Detect which cell encompasses the target text, then output its [x, y] center coordinate. 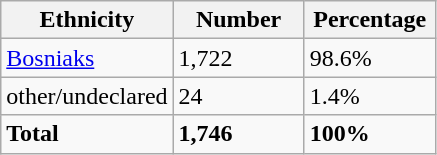
1,722 [238, 58]
Percentage [370, 20]
1.4% [370, 96]
Bosniaks [87, 58]
Number [238, 20]
100% [370, 134]
1,746 [238, 134]
Ethnicity [87, 20]
Total [87, 134]
other/undeclared [87, 96]
24 [238, 96]
98.6% [370, 58]
